Search for the cell housing the specified text and yield its (x, y) center coordinate. 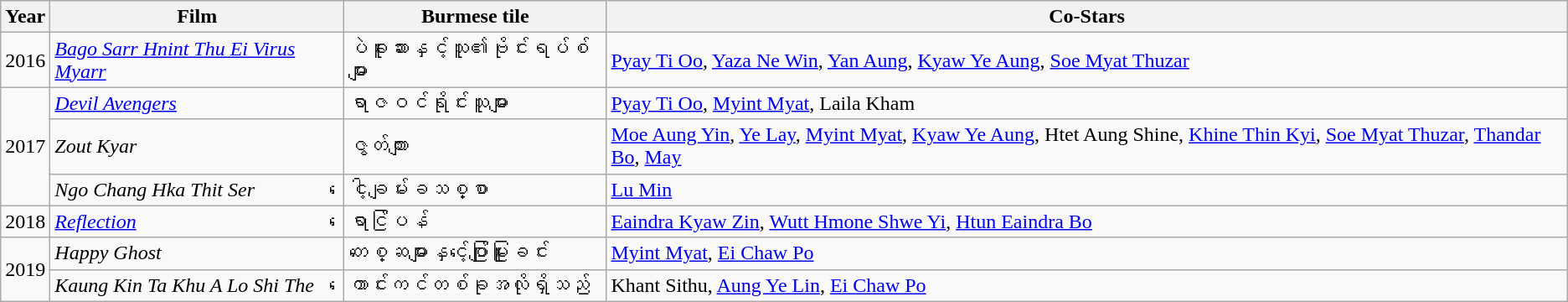
2017 (25, 146)
ရောင်ပြန် (475, 221)
Eaindra Kyaw Zin, Wutt Hmone Shwe Yi, Htun Eaindra Bo (1087, 221)
Burmese tile (475, 17)
Lu Min (1087, 190)
Ngo Chang Hka Thit Ser (198, 190)
Pyay Ti Oo, Myint Myat, Laila Kham (1087, 103)
ပဲခူးဆားနှင့်သူ၏ဗိုင်းရပ်စ်များ (475, 60)
တစ္ဆေများနှင့်ပျော်မြူးခြင်း (475, 253)
ဇွတ်ကျား (475, 146)
Happy Ghost (198, 253)
Bago Sarr Hnint Thu Ei Virus Myarr (198, 60)
ကောင်းကင်တစ်ခုအလိုရှိသည် (475, 285)
Zout Kyar (198, 146)
ရာဇဝင်ရိုင်းသူများ (475, 103)
Reflection (198, 221)
Devil Avengers (198, 103)
Moe Aung Yin, Ye Lay, Myint Myat, Kyaw Ye Aung, Htet Aung Shine, Khine Thin Kyi, Soe Myat Thuzar, Thandar Bo, May (1087, 146)
ငေါ့ချမ်းခသစ္စာ (475, 190)
2018 (25, 221)
Film (198, 17)
Khant Sithu, Aung Ye Lin, Ei Chaw Po (1087, 285)
Pyay Ti Oo, Yaza Ne Win, Yan Aung, Kyaw Ye Aung, Soe Myat Thuzar (1087, 60)
2016 (25, 60)
Co-Stars (1087, 17)
Kaung Kin Ta Khu A Lo Shi The (198, 285)
Myint Myat, Ei Chaw Po (1087, 253)
2019 (25, 269)
Year (25, 17)
